Pinpoint the cell where the given text exists, returning its (x, y) midpoint coordinate. 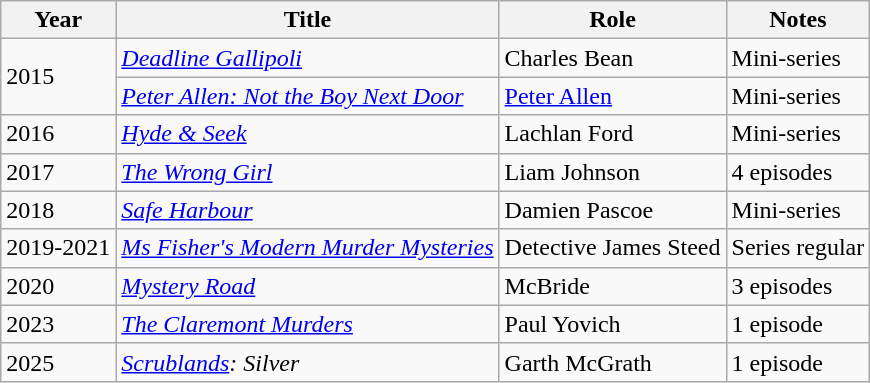
Charles Bean (612, 58)
Liam Johnson (612, 172)
2015 (58, 77)
2019-2021 (58, 248)
Lachlan Ford (612, 134)
The Claremont Murders (308, 324)
4 episodes (798, 172)
Deadline Gallipoli (308, 58)
Series regular (798, 248)
3 episodes (798, 286)
Notes (798, 20)
2023 (58, 324)
2018 (58, 210)
Scrublands: Silver (308, 362)
Mystery Road (308, 286)
Garth McGrath (612, 362)
Paul Yovich (612, 324)
Year (58, 20)
Safe Harbour (308, 210)
Ms Fisher's Modern Murder Mysteries (308, 248)
2020 (58, 286)
2017 (58, 172)
Title (308, 20)
Peter Allen (612, 96)
2016 (58, 134)
Damien Pascoe (612, 210)
McBride (612, 286)
Hyde & Seek (308, 134)
Peter Allen: Not the Boy Next Door (308, 96)
The Wrong Girl (308, 172)
2025 (58, 362)
Detective James Steed (612, 248)
Role (612, 20)
